Return the (x, y) coordinate for the center point of the cell that contains the specified text.  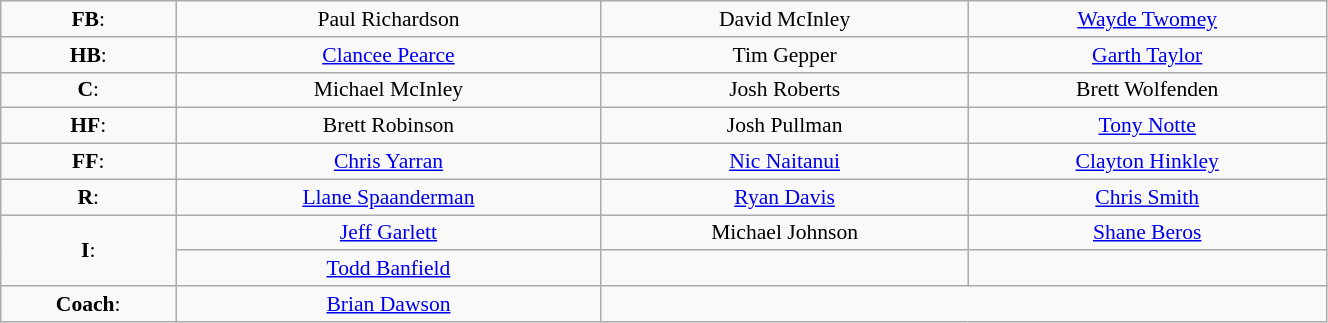
Clayton Hinkley (1147, 162)
HF: (88, 126)
R: (88, 197)
Paul Richardson (389, 19)
Brett Robinson (389, 126)
Chris Smith (1147, 197)
Ryan Davis (784, 197)
Josh Roberts (784, 90)
Brett Wolfenden (1147, 90)
Brian Dawson (389, 304)
Wayde Twomey (1147, 19)
Todd Banfield (389, 269)
I: (88, 250)
David McInley (784, 19)
Michael McInley (389, 90)
Garth Taylor (1147, 55)
Michael Johnson (784, 233)
Llane Spaanderman (389, 197)
Josh Pullman (784, 126)
Jeff Garlett (389, 233)
FF: (88, 162)
Tim Gepper (784, 55)
Clancee Pearce (389, 55)
Nic Naitanui (784, 162)
Tony Notte (1147, 126)
HB: (88, 55)
C: (88, 90)
FB: (88, 19)
Chris Yarran (389, 162)
Shane Beros (1147, 233)
Coach: (88, 304)
